Extract the (X, Y) coordinate from the center of the cell holding the provided text.  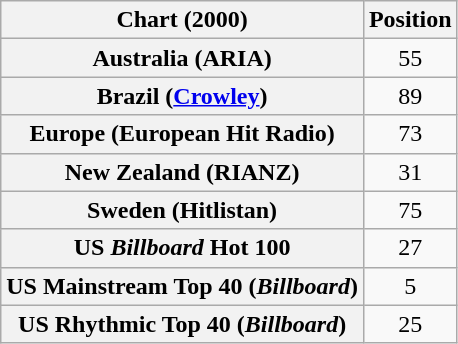
Brazil (Crowley) (182, 96)
Chart (2000) (182, 20)
Position (410, 20)
US Rhythmic Top 40 (Billboard) (182, 324)
Europe (European Hit Radio) (182, 134)
5 (410, 286)
89 (410, 96)
27 (410, 248)
Australia (ARIA) (182, 58)
31 (410, 172)
Sweden (Hitlistan) (182, 210)
US Mainstream Top 40 (Billboard) (182, 286)
25 (410, 324)
New Zealand (RIANZ) (182, 172)
US Billboard Hot 100 (182, 248)
73 (410, 134)
55 (410, 58)
75 (410, 210)
